Capture the cell that displays the provided text and extract its (x, y) central coordinate. 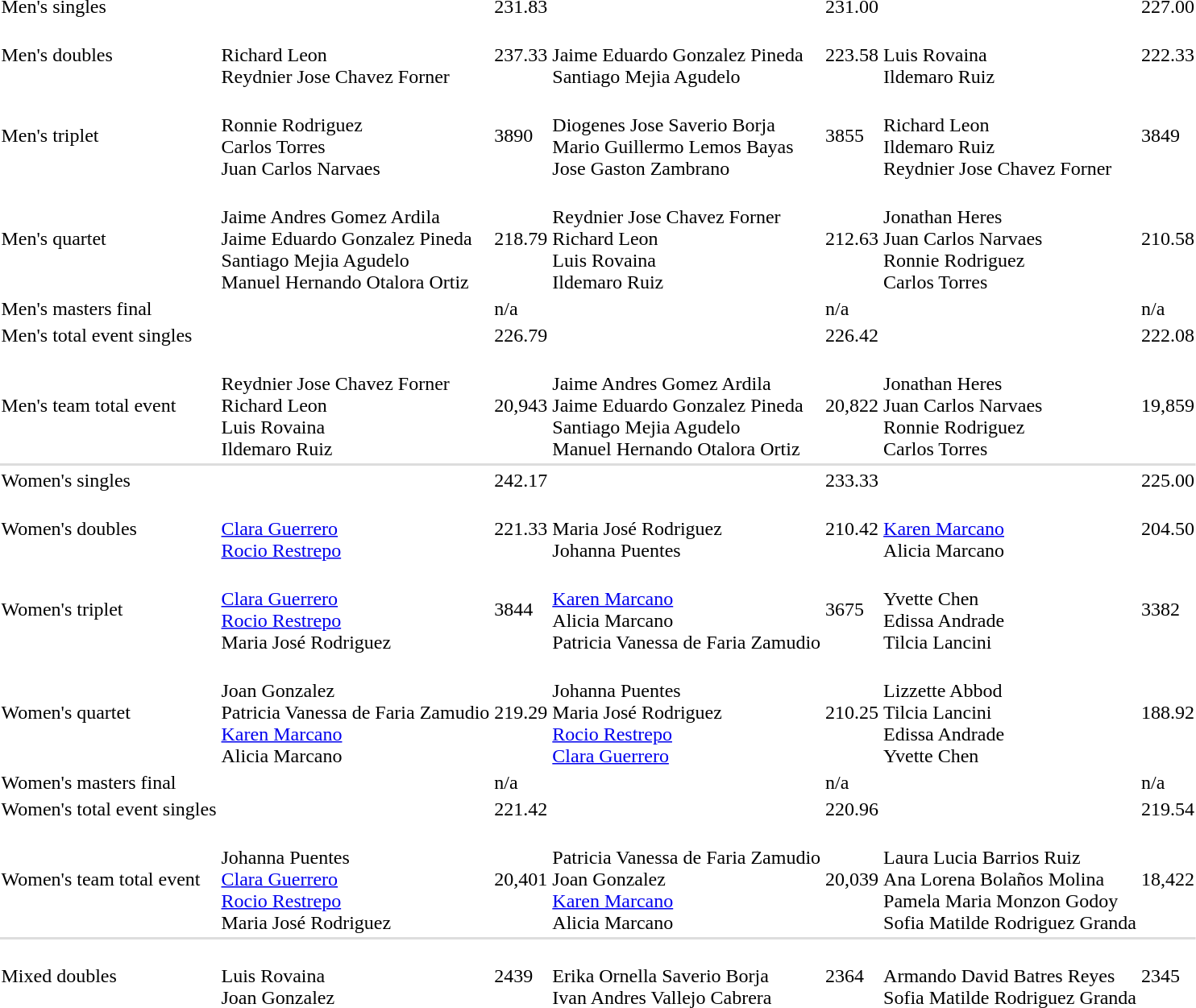
Women's masters final (109, 782)
Clara GuerreroRocio Restrepo (355, 529)
3844 (521, 609)
Maria José RodriguezJohanna Puentes (687, 529)
223.58 (853, 55)
221.42 (521, 809)
Lizzette AbbodTilcia LanciniEdissa AndradeYvette Chen (1011, 712)
Women's team total event (109, 879)
220.96 (853, 809)
3675 (853, 609)
Laura Lucia Barrios RuizAna Lorena Bolaños MolinaPamela Maria Monzon GodoySofia Matilde Rodriguez Granda (1011, 879)
Diogenes Jose Saverio BorjaMario Guillermo Lemos BayasJose Gaston Zambrano (687, 135)
3849 (1169, 135)
Jaime Eduardo Gonzalez PinedaSantiago Mejia Agudelo (687, 55)
225.00 (1169, 480)
222.08 (1169, 335)
204.50 (1169, 529)
Yvette ChenEdissa AndradeTilcia Lancini (1011, 609)
Richard LeonReydnier Jose Chavez Forner (355, 55)
Men's masters final (109, 309)
219.29 (521, 712)
Clara GuerreroRocio RestrepoMaria José Rodriguez (355, 609)
Joan GonzalezPatricia Vanessa de Faria ZamudioKaren MarcanoAlicia Marcano (355, 712)
Women's singles (109, 480)
237.33 (521, 55)
20,943 (521, 405)
Luis RovainaIldemaro Ruiz (1011, 55)
Women's triplet (109, 609)
Women's doubles (109, 529)
210.42 (853, 529)
221.33 (521, 529)
210.25 (853, 712)
Men's doubles (109, 55)
222.33 (1169, 55)
219.54 (1169, 809)
242.17 (521, 480)
218.79 (521, 239)
Johanna PuentesClara GuerreroRocio RestrepoMaria José Rodriguez (355, 879)
Women's total event singles (109, 809)
Men's quartet (109, 239)
Karen MarcanoAlicia Marcano (1011, 529)
Johanna PuentesMaria José RodriguezRocio RestrepoClara Guerrero (687, 712)
3382 (1169, 609)
Karen MarcanoAlicia MarcanoPatricia Vanessa de Faria Zamudio (687, 609)
20,039 (853, 879)
Women's quartet (109, 712)
20,401 (521, 879)
188.92 (1169, 712)
Patricia Vanessa de Faria ZamudioJoan GonzalezKaren MarcanoAlicia Marcano (687, 879)
212.63 (853, 239)
226.42 (853, 335)
20,822 (853, 405)
Men's team total event (109, 405)
Men's triplet (109, 135)
233.33 (853, 480)
Richard LeonIldemaro RuizReydnier Jose Chavez Forner (1011, 135)
3890 (521, 135)
Men's total event singles (109, 335)
19,859 (1169, 405)
Ronnie RodriguezCarlos TorresJuan Carlos Narvaes (355, 135)
3855 (853, 135)
210.58 (1169, 239)
18,422 (1169, 879)
226.79 (521, 335)
